From the cell containing the given text, extract its center point as (x, y) coordinate. 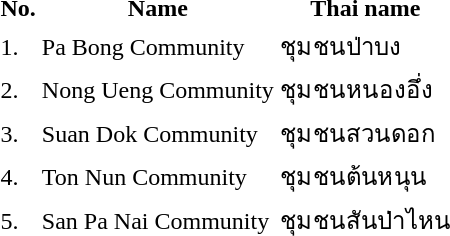
Ton Nun Community (158, 176)
Nong Ueng Community (158, 90)
Suan Dok Community (158, 133)
Pa Bong Community (158, 46)
